Return the (x, y) coordinate for the center point of the cell that contains the specified text.  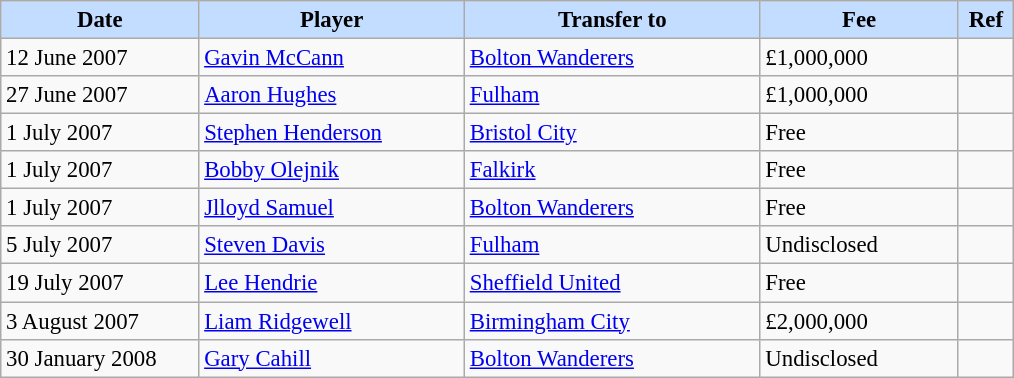
27 June 2007 (100, 95)
Player (332, 20)
Transfer to (612, 20)
Falkirk (612, 170)
12 June 2007 (100, 58)
3 August 2007 (100, 321)
Ref (986, 20)
Jlloyd Samuel (332, 208)
19 July 2007 (100, 283)
Fee (859, 20)
Aaron Hughes (332, 95)
Steven Davis (332, 245)
30 January 2008 (100, 358)
Date (100, 20)
Bristol City (612, 133)
Gary Cahill (332, 358)
Sheffield United (612, 283)
Liam Ridgewell (332, 321)
£2,000,000 (859, 321)
Gavin McCann (332, 58)
5 July 2007 (100, 245)
Stephen Henderson (332, 133)
Birmingham City (612, 321)
Bobby Olejnik (332, 170)
Lee Hendrie (332, 283)
